Detect which cell encompasses the target text, then output its [X, Y] center coordinate. 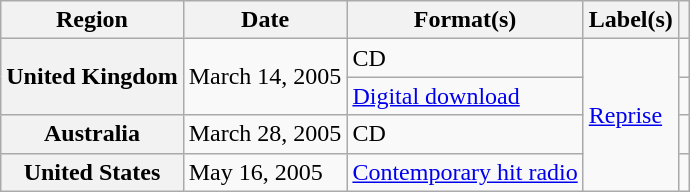
Reprise [630, 115]
Date [265, 20]
Australia [92, 134]
Label(s) [630, 20]
May 16, 2005 [265, 172]
March 14, 2005 [265, 77]
United Kingdom [92, 77]
Format(s) [465, 20]
Digital download [465, 96]
Contemporary hit radio [465, 172]
United States [92, 172]
March 28, 2005 [265, 134]
Region [92, 20]
